Output the (X, Y) coordinate of the center of the cell containing the given text.  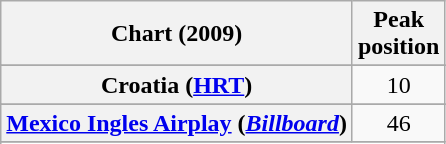
10 (398, 85)
Croatia (HRT) (177, 85)
46 (398, 123)
Mexico Ingles Airplay (Billboard) (177, 123)
Chart (2009) (177, 34)
Peakposition (398, 34)
